Pinpoint the cell where the given text exists, returning its (x, y) midpoint coordinate. 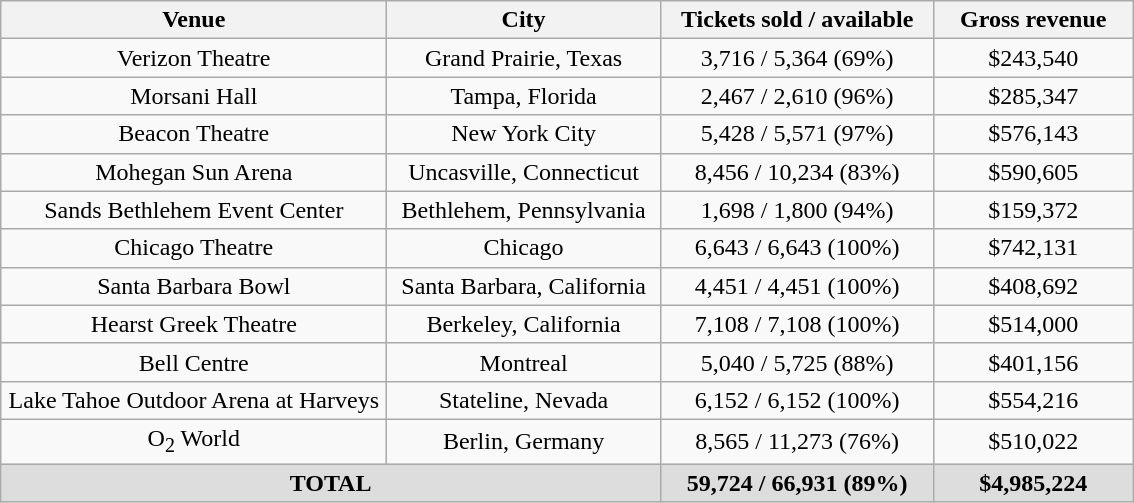
3,716 / 5,364 (69%) (797, 58)
Chicago Theatre (194, 248)
Mohegan Sun Arena (194, 172)
4,451 / 4,451 (100%) (797, 286)
$401,156 (1034, 362)
Santa Barbara Bowl (194, 286)
6,643 / 6,643 (100%) (797, 248)
Uncasville, Connecticut (524, 172)
5,040 / 5,725 (88%) (797, 362)
59,724 / 66,931 (89%) (797, 483)
2,467 / 2,610 (96%) (797, 96)
$4,985,224 (1034, 483)
New York City (524, 134)
$742,131 (1034, 248)
$159,372 (1034, 210)
Verizon Theatre (194, 58)
$285,347 (1034, 96)
$510,022 (1034, 441)
5,428 / 5,571 (97%) (797, 134)
Venue (194, 20)
Bell Centre (194, 362)
6,152 / 6,152 (100%) (797, 400)
Grand Prairie, Texas (524, 58)
Tickets sold / available (797, 20)
Montreal (524, 362)
7,108 / 7,108 (100%) (797, 324)
$590,605 (1034, 172)
Berkeley, California (524, 324)
Beacon Theatre (194, 134)
Chicago (524, 248)
Bethlehem, Pennsylvania (524, 210)
Santa Barbara, California (524, 286)
$514,000 (1034, 324)
Gross revenue (1034, 20)
Stateline, Nevada (524, 400)
TOTAL (331, 483)
Berlin, Germany (524, 441)
City (524, 20)
$554,216 (1034, 400)
Morsani Hall (194, 96)
O2 World (194, 441)
8,456 / 10,234 (83%) (797, 172)
Sands Bethlehem Event Center (194, 210)
1,698 / 1,800 (94%) (797, 210)
Hearst Greek Theatre (194, 324)
$243,540 (1034, 58)
8,565 / 11,273 (76%) (797, 441)
$576,143 (1034, 134)
Lake Tahoe Outdoor Arena at Harveys (194, 400)
$408,692 (1034, 286)
Tampa, Florida (524, 96)
